Capture the cell that displays the provided text and extract its [X, Y] central coordinate. 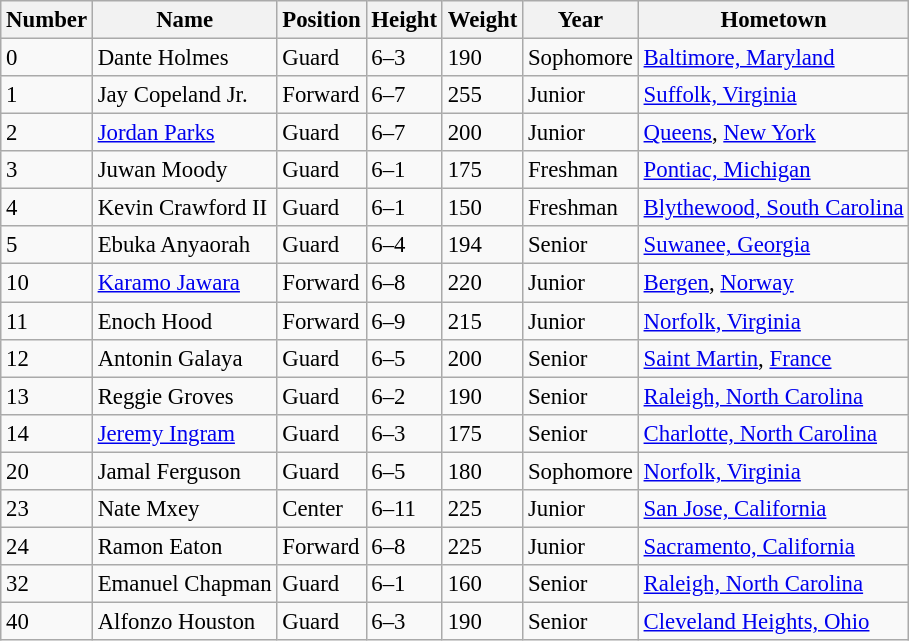
0 [47, 58]
Position [322, 20]
13 [47, 396]
Juwan Moody [184, 170]
1 [47, 95]
12 [47, 358]
Height [404, 20]
Cleveland Heights, Ohio [774, 621]
11 [47, 321]
Nate Mxey [184, 509]
3 [47, 170]
6–11 [404, 509]
215 [482, 321]
Center [322, 509]
Ramon Eaton [184, 546]
255 [482, 95]
Jordan Parks [184, 133]
Jay Copeland Jr. [184, 95]
20 [47, 471]
Emanuel Chapman [184, 584]
Bergen, Norway [774, 283]
150 [482, 208]
Dante Holmes [184, 58]
Ebuka Anyaorah [184, 245]
Saint Martin, France [774, 358]
6–4 [404, 245]
Suwanee, Georgia [774, 245]
San Jose, California [774, 509]
Hometown [774, 20]
Charlotte, North Carolina [774, 433]
6–9 [404, 321]
Suffolk, Virginia [774, 95]
Year [581, 20]
Name [184, 20]
Reggie Groves [184, 396]
Kevin Crawford II [184, 208]
Weight [482, 20]
Antonin Galaya [184, 358]
180 [482, 471]
160 [482, 584]
Pontiac, Michigan [774, 170]
32 [47, 584]
14 [47, 433]
6–2 [404, 396]
Alfonzo Houston [184, 621]
4 [47, 208]
220 [482, 283]
Blythewood, South Carolina [774, 208]
5 [47, 245]
194 [482, 245]
Sacramento, California [774, 546]
Jeremy Ingram [184, 433]
Queens, New York [774, 133]
Karamo Jawara [184, 283]
24 [47, 546]
23 [47, 509]
10 [47, 283]
2 [47, 133]
Baltimore, Maryland [774, 58]
Enoch Hood [184, 321]
40 [47, 621]
Jamal Ferguson [184, 471]
Number [47, 20]
